Return the [X, Y] coordinate for the center point of the cell that contains the specified text.  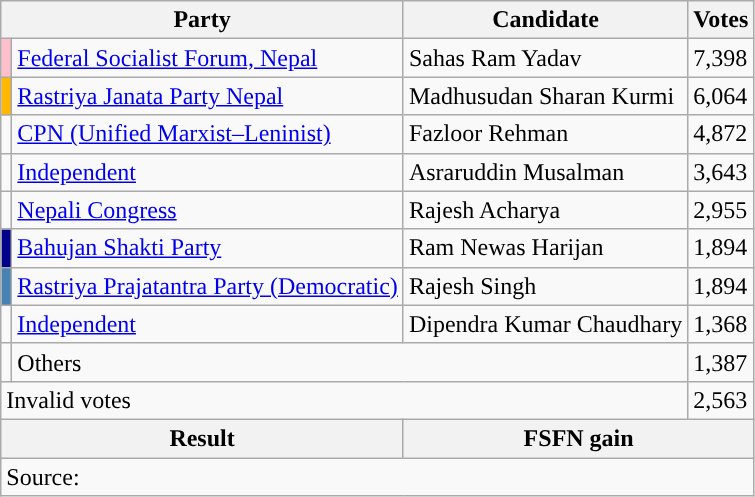
CPN (Unified Marxist–Leninist) [208, 134]
Rastriya Janata Party Nepal [208, 96]
Bahujan Shakti Party [208, 248]
Asraruddin Musalman [545, 172]
1,368 [721, 324]
7,398 [721, 58]
Rajesh Acharya [545, 210]
Rastriya Prajatantra Party (Democratic) [208, 286]
Nepali Congress [208, 210]
4,872 [721, 134]
Votes [721, 20]
Madhusudan Sharan Kurmi [545, 96]
Sahas Ram Yadav [545, 58]
1,387 [721, 362]
Dipendra Kumar Chaudhary [545, 324]
Result [202, 438]
Ram Newas Harijan [545, 248]
Others [350, 362]
Invalid votes [344, 400]
Fazloor Rehman [545, 134]
Rajesh Singh [545, 286]
FSFN gain [578, 438]
Candidate [545, 20]
2,563 [721, 400]
Federal Socialist Forum, Nepal [208, 58]
Source: [378, 477]
Party [202, 20]
3,643 [721, 172]
2,955 [721, 210]
6,064 [721, 96]
